Scan for the cell matching the given text and deliver its [x, y] coordinate at center. 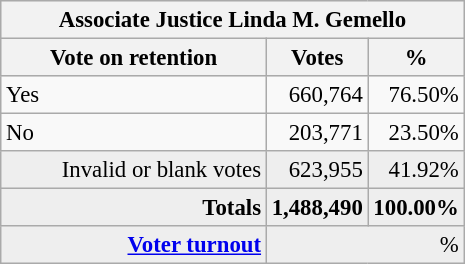
Voter turnout [134, 245]
No [134, 133]
76.50% [416, 95]
Totals [134, 208]
Associate Justice Linda M. Gemello [232, 20]
100.00% [416, 208]
1,488,490 [317, 208]
203,771 [317, 133]
Yes [134, 95]
Vote on retention [134, 58]
23.50% [416, 133]
41.92% [416, 170]
660,764 [317, 95]
Votes [317, 58]
Invalid or blank votes [134, 170]
623,955 [317, 170]
